Locate the cell with the specified text and output its (x, y) center coordinate. 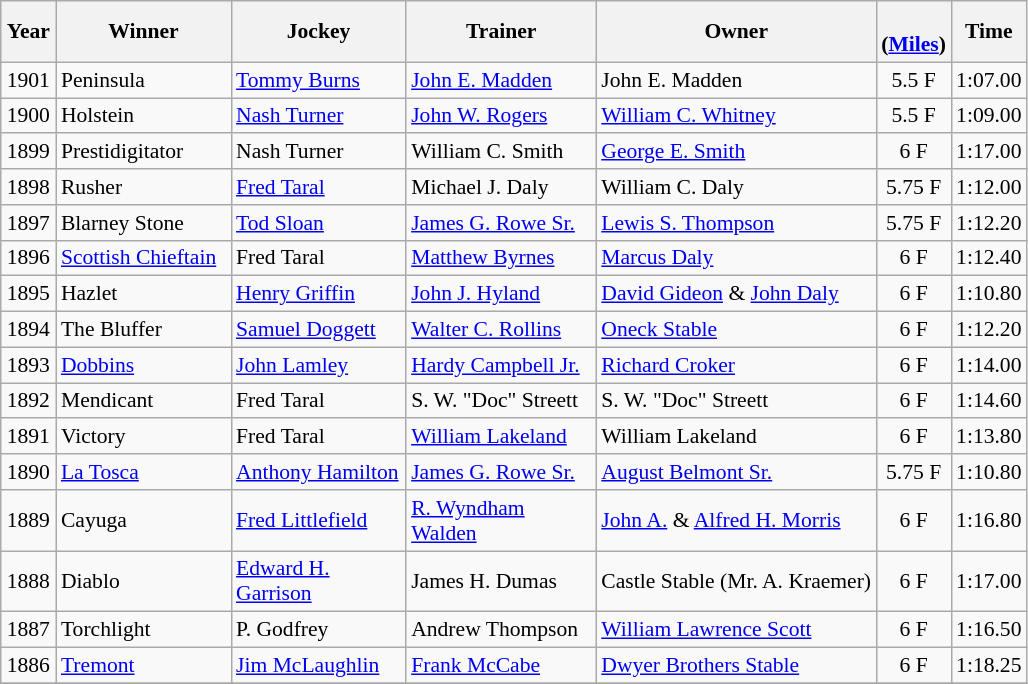
1:14.00 (988, 365)
Mendicant (144, 401)
Michael J. Daly (501, 187)
1:16.50 (988, 630)
Richard Croker (736, 365)
Hazlet (144, 294)
1899 (28, 152)
Rusher (144, 187)
Edward H. Garrison (318, 582)
Blarney Stone (144, 223)
Jim McLaughlin (318, 666)
Tommy Burns (318, 80)
Diablo (144, 582)
1:14.60 (988, 401)
William C. Smith (501, 152)
Oneck Stable (736, 330)
1890 (28, 472)
R. Wyndham Walden (501, 520)
1:12.40 (988, 258)
1894 (28, 330)
Andrew Thompson (501, 630)
Henry Griffin (318, 294)
1893 (28, 365)
1891 (28, 437)
1:07.00 (988, 80)
James H. Dumas (501, 582)
Victory (144, 437)
Jockey (318, 32)
Marcus Daly (736, 258)
Frank McCabe (501, 666)
Trainer (501, 32)
John J. Hyland (501, 294)
John W. Rogers (501, 116)
1:13.80 (988, 437)
Time (988, 32)
La Tosca (144, 472)
Samuel Doggett (318, 330)
George E. Smith (736, 152)
1900 (28, 116)
David Gideon & John Daly (736, 294)
1887 (28, 630)
The Bluffer (144, 330)
1886 (28, 666)
1:16.80 (988, 520)
Tod Sloan (318, 223)
1892 (28, 401)
John A. & Alfred H. Morris (736, 520)
Owner (736, 32)
1896 (28, 258)
1897 (28, 223)
William C. Whitney (736, 116)
Prestidigitator (144, 152)
Tremont (144, 666)
P. Godfrey (318, 630)
1:18.25 (988, 666)
Hardy Campbell Jr. (501, 365)
Lewis S. Thompson (736, 223)
Torchlight (144, 630)
Cayuga (144, 520)
1895 (28, 294)
August Belmont Sr. (736, 472)
John Lamley (318, 365)
Castle Stable (Mr. A. Kraemer) (736, 582)
1888 (28, 582)
Scottish Chieftain (144, 258)
Walter C. Rollins (501, 330)
Dwyer Brothers Stable (736, 666)
William Lawrence Scott (736, 630)
Year (28, 32)
1:12.00 (988, 187)
Peninsula (144, 80)
Anthony Hamilton (318, 472)
Dobbins (144, 365)
1898 (28, 187)
1901 (28, 80)
(Miles) (914, 32)
1:09.00 (988, 116)
Winner (144, 32)
Holstein (144, 116)
William C. Daly (736, 187)
Fred Littlefield (318, 520)
Matthew Byrnes (501, 258)
1889 (28, 520)
